Detect which cell encompasses the target text, then output its (x, y) center coordinate. 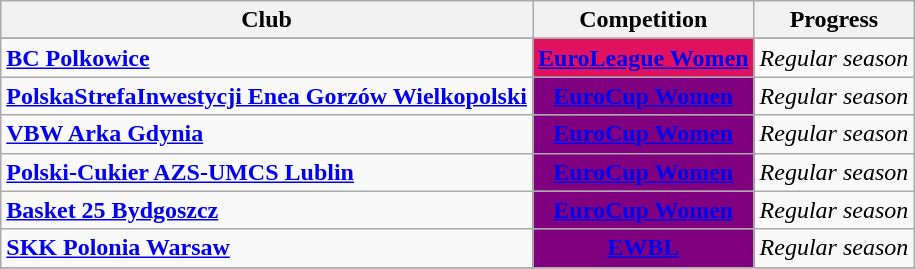
EWBL (643, 248)
PolskaStrefaInwestycji Enea Gorzów Wielkopolski (267, 96)
Club (267, 20)
SKK Polonia Warsaw (267, 248)
Progress (834, 20)
BC Polkowice (267, 58)
Basket 25 Bydgoszcz (267, 210)
Competition (643, 20)
Polski-Cukier AZS-UMCS Lublin (267, 172)
EuroLeague Women (643, 58)
VBW Arka Gdynia (267, 134)
